Detect which cell encompasses the target text, then output its [x, y] center coordinate. 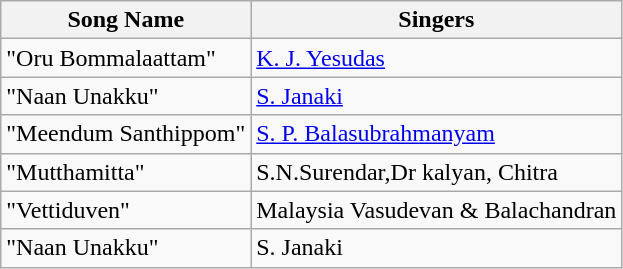
S. P. Balasubrahmanyam [436, 134]
"Oru Bommalaattam" [126, 58]
Malaysia Vasudevan & Balachandran [436, 210]
"Vettiduven" [126, 210]
Singers [436, 20]
K. J. Yesudas [436, 58]
"Meendum Santhippom" [126, 134]
Song Name [126, 20]
"Mutthamitta" [126, 172]
S.N.Surendar,Dr kalyan, Chitra [436, 172]
